Pinpoint the cell where the given text exists, returning its (X, Y) midpoint coordinate. 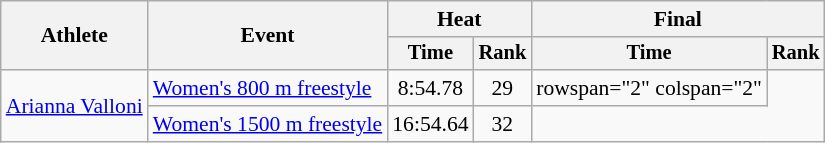
rowspan="2" colspan="2" (649, 88)
29 (503, 88)
8:54.78 (430, 88)
Final (678, 19)
Women's 1500 m freestyle (268, 124)
Event (268, 36)
16:54.64 (430, 124)
Arianna Valloni (74, 106)
32 (503, 124)
Women's 800 m freestyle (268, 88)
Athlete (74, 36)
Heat (459, 19)
